Return [X, Y] of the center of cell containing provided text 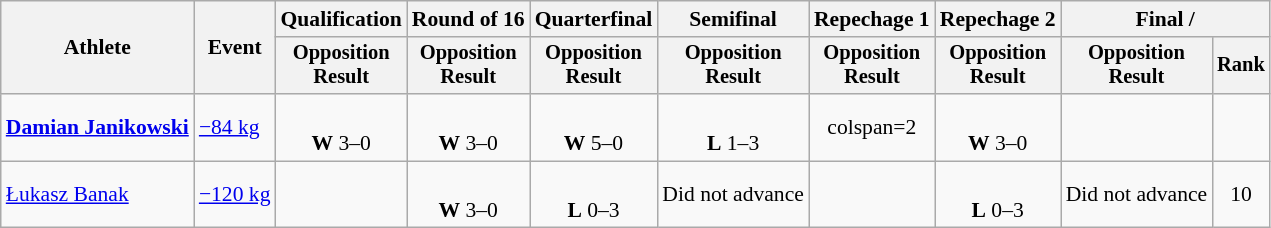
L 1–3 [733, 128]
Final / [1166, 19]
Repechage 2 [998, 19]
colspan=2 [872, 128]
Semifinal [733, 19]
10 [1241, 194]
Event [235, 48]
Repechage 1 [872, 19]
Łukasz Banak [98, 194]
−84 kg [235, 128]
Quarterfinal [594, 19]
Round of 16 [468, 19]
Athlete [98, 48]
Rank [1241, 66]
W 5–0 [594, 128]
Damian Janikowski [98, 128]
−120 kg [235, 194]
Qualification [342, 19]
